Locate the cell with the specified text and output its (x, y) center coordinate. 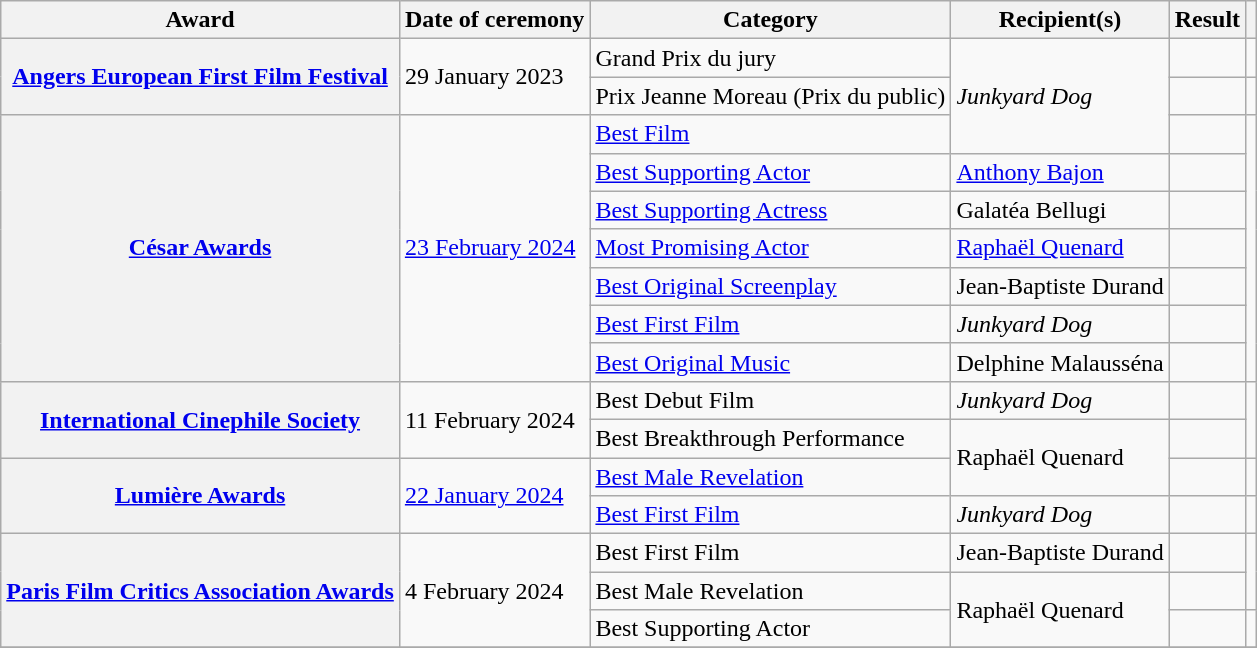
Paris Film Critics Association Awards (200, 591)
22 January 2024 (494, 496)
Angers European First Film Festival (200, 77)
Best Breakthrough Performance (770, 438)
Best Film (770, 134)
Result (1207, 20)
Grand Prix du jury (770, 58)
Category (770, 20)
Date of ceremony (494, 20)
Award (200, 20)
11 February 2024 (494, 419)
Best Original Music (770, 362)
Best Debut Film (770, 400)
23 February 2024 (494, 248)
Galatéa Bellugi (1060, 210)
Recipient(s) (1060, 20)
Best Original Screenplay (770, 286)
Prix Jeanne Moreau (Prix du public) (770, 96)
Delphine Malausséna (1060, 362)
Anthony Bajon (1060, 172)
Most Promising Actor (770, 248)
César Awards (200, 248)
International Cinephile Society (200, 419)
29 January 2023 (494, 77)
Best Supporting Actress (770, 210)
4 February 2024 (494, 591)
Lumière Awards (200, 496)
